Extract the [x, y] coordinate from the center of the cell holding the provided text.  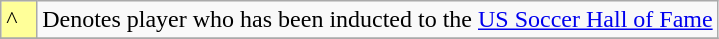
^ [19, 20]
Denotes player who has been inducted to the US Soccer Hall of Fame [378, 20]
